Extract the [x, y] coordinate from the center of the cell holding the provided text.  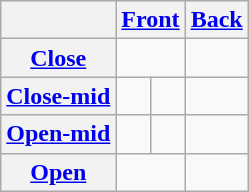
Open [58, 172]
Front [150, 20]
Back [216, 20]
Close-mid [58, 96]
Close [58, 58]
Open-mid [58, 134]
